Scan for the cell matching the given text and deliver its (X, Y) coordinate at center. 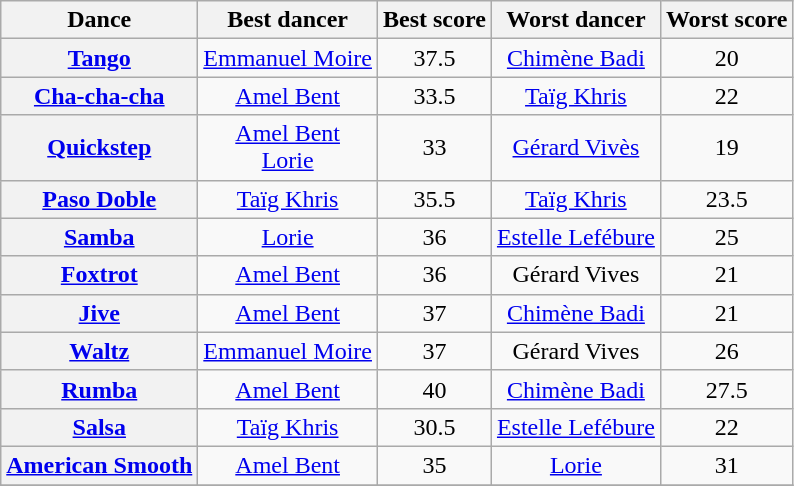
19 (726, 148)
40 (434, 389)
Waltz (100, 351)
23.5 (726, 199)
31 (726, 465)
35.5 (434, 199)
Jive (100, 313)
30.5 (434, 427)
Foxtrot (100, 275)
Worst score (726, 20)
Worst dancer (576, 20)
Amel BentLorie (288, 148)
Cha-cha-cha (100, 96)
Tango (100, 58)
35 (434, 465)
Salsa (100, 427)
25 (726, 237)
Paso Doble (100, 199)
26 (726, 351)
American Smooth (100, 465)
Dance (100, 20)
27.5 (726, 389)
33 (434, 148)
Samba (100, 237)
Gérard Vivès (576, 148)
37.5 (434, 58)
Rumba (100, 389)
Quickstep (100, 148)
Best score (434, 20)
Best dancer (288, 20)
20 (726, 58)
33.5 (434, 96)
